Identify which cell holds the provided text, then report its [X, Y] central coordinate. 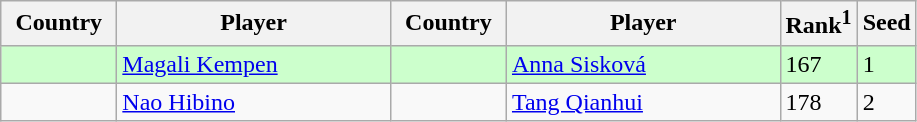
Tang Qianhui [643, 102]
Magali Kempen [254, 64]
Rank1 [818, 24]
178 [818, 102]
Seed [886, 24]
2 [886, 102]
Anna Sisková [643, 64]
1 [886, 64]
Nao Hibino [254, 102]
167 [818, 64]
